Pinpoint the cell where the given text exists, returning its (X, Y) midpoint coordinate. 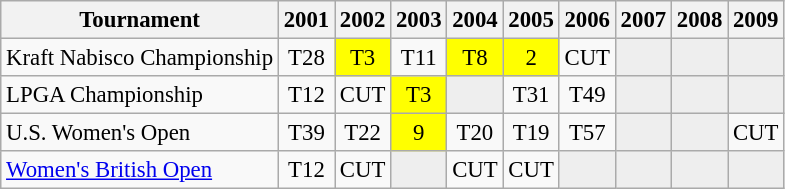
2 (531, 58)
2003 (419, 20)
2009 (756, 20)
2006 (587, 20)
U.S. Women's Open (140, 133)
T57 (587, 133)
T28 (306, 58)
2004 (475, 20)
T22 (363, 133)
2002 (363, 20)
Kraft Nabisco Championship (140, 58)
2007 (643, 20)
T49 (587, 95)
T19 (531, 133)
2001 (306, 20)
T20 (475, 133)
T39 (306, 133)
Tournament (140, 20)
T11 (419, 58)
LPGA Championship (140, 95)
9 (419, 133)
T31 (531, 95)
Women's British Open (140, 170)
2005 (531, 20)
T8 (475, 58)
2008 (699, 20)
